Identify which cell holds the provided text, then report its (x, y) central coordinate. 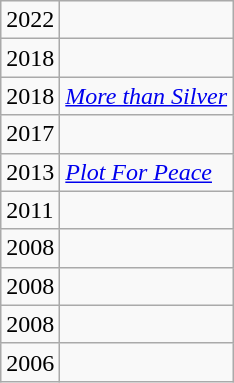
More than Silver (146, 96)
2011 (30, 210)
2022 (30, 20)
2006 (30, 362)
2017 (30, 134)
Plot For Peace (146, 172)
2013 (30, 172)
